Output the (X, Y) coordinate of the center of the cell containing the given text.  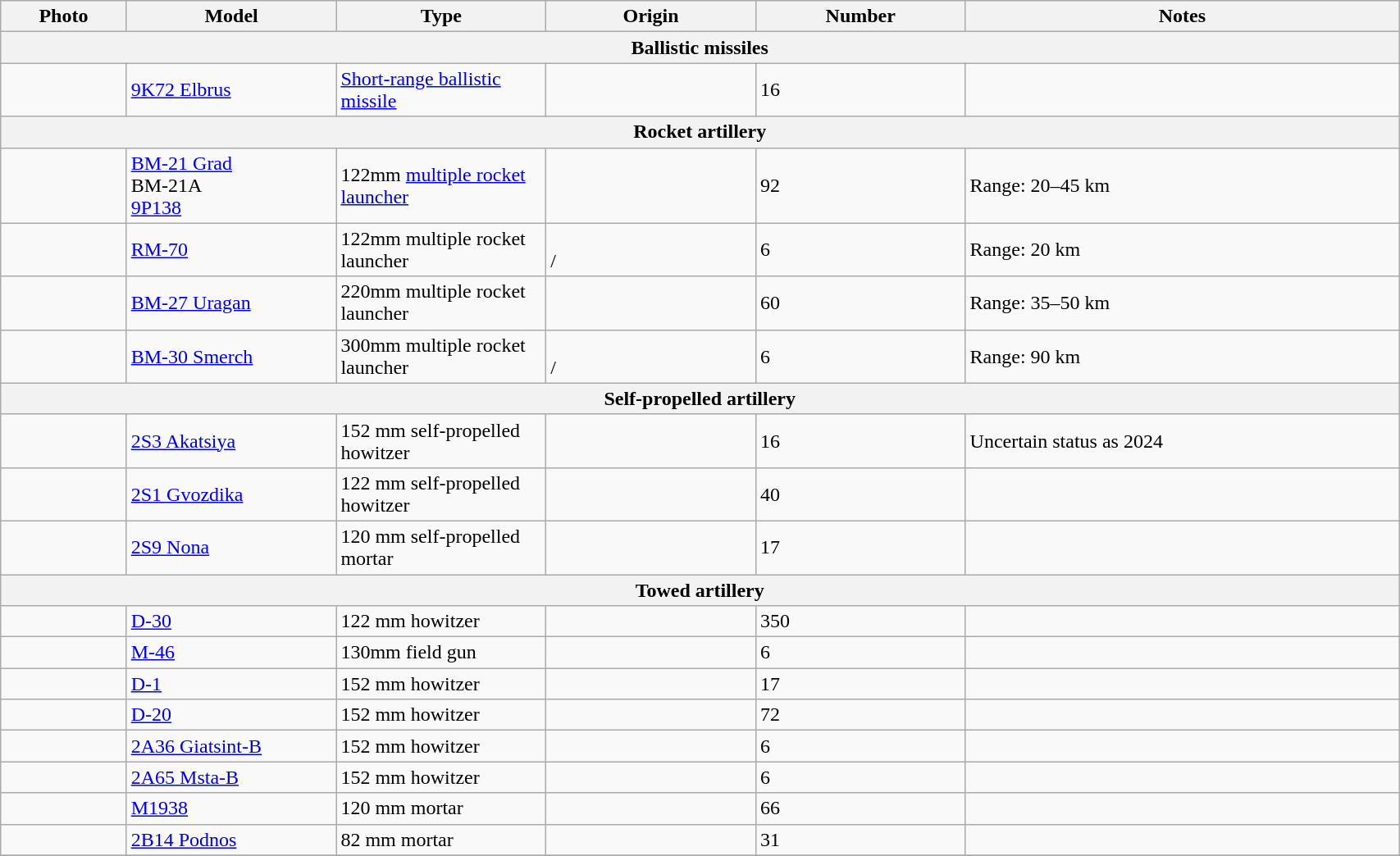
220mm multiple rocket launcher (441, 303)
BM-30 Smerch (231, 356)
40 (860, 494)
2B14 Podnos (231, 840)
D-30 (231, 622)
D-1 (231, 684)
122 mm self-propelled howitzer (441, 494)
122 mm howitzer (441, 622)
92 (860, 185)
Type (441, 16)
Origin (651, 16)
82 mm mortar (441, 840)
66 (860, 808)
120 mm mortar (441, 808)
Uncertain status as 2024 (1183, 441)
Ballistic missiles (700, 48)
Range: 20 km (1183, 249)
BM-27 Uragan (231, 303)
130mm field gun (441, 653)
31 (860, 840)
350 (860, 622)
2A36 Giatsint-B (231, 746)
2S9 Nona (231, 548)
Short-range ballistic missile (441, 90)
120 mm self-propelled mortar (441, 548)
Notes (1183, 16)
2S1 Gvozdika (231, 494)
Self-propelled artillery (700, 398)
Model (231, 16)
2S3 Akatsiya (231, 441)
2A65 Msta-B (231, 777)
9K72 Elbrus (231, 90)
D-20 (231, 715)
72 (860, 715)
Range: 20–45 km (1183, 185)
60 (860, 303)
Number (860, 16)
300mm multiple rocket launcher (441, 356)
BM-21 GradBM-21A9P138 (231, 185)
M-46 (231, 653)
M1938 (231, 808)
RM-70 (231, 249)
152 mm self-propelled howitzer (441, 441)
Range: 35–50 km (1183, 303)
Range: 90 km (1183, 356)
Towed artillery (700, 590)
Photo (64, 16)
Rocket artillery (700, 132)
